Pinpoint the cell where the given text exists, returning its [X, Y] midpoint coordinate. 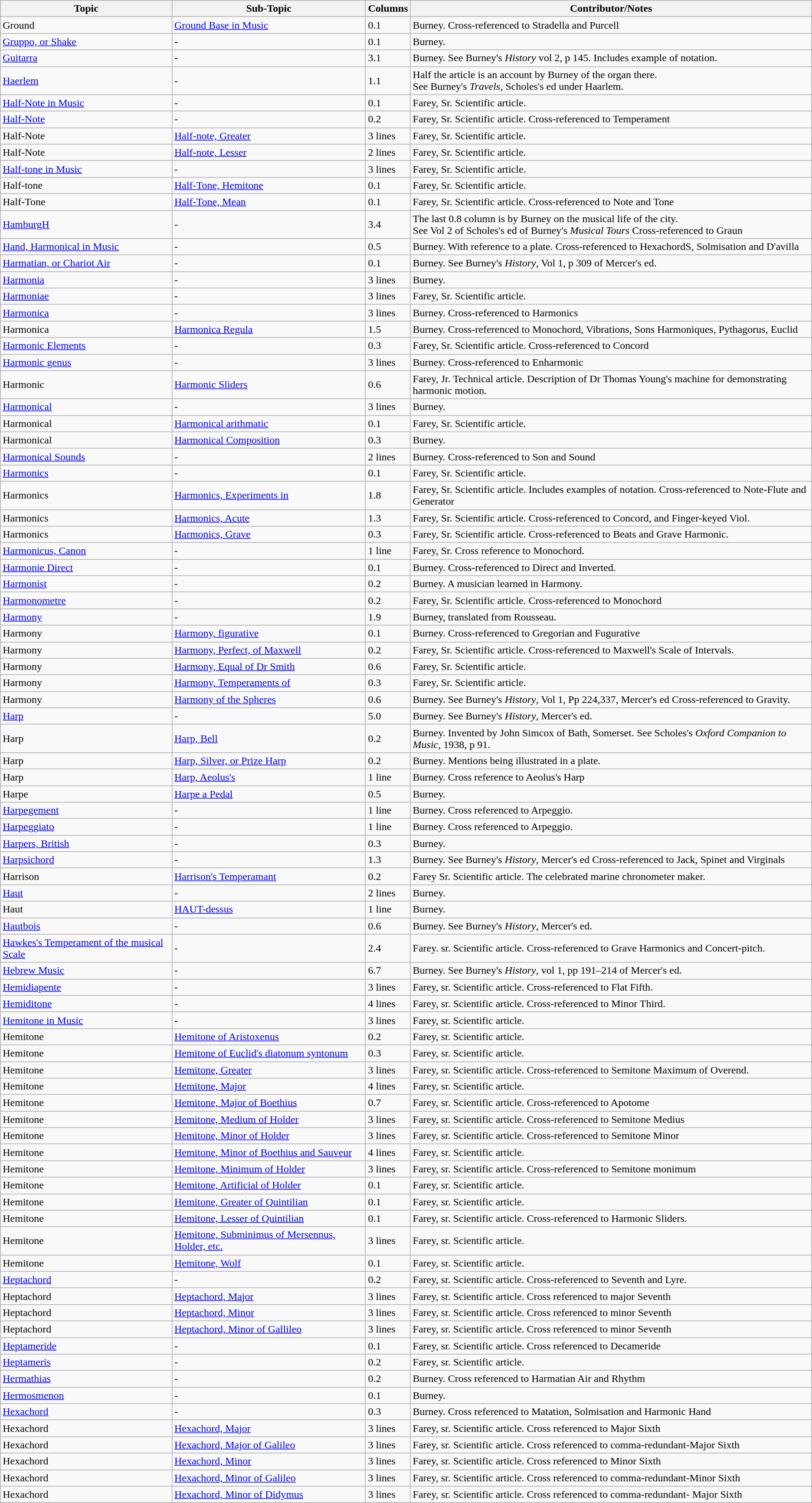
Hawkes's Temperament of the musical Scale [86, 948]
Burney. Mentions being illustrated in a plate. [611, 761]
Half-Note in Music [86, 103]
Hemitone, Major [269, 1086]
1.1 [388, 81]
Harmony, Perfect, of Maxwell [269, 650]
Burney. See Burney's History, Vol 1, Pp 224,337, Mercer's ed Cross-referenced to Gravity. [611, 699]
Farey, sr. Scientific article. Cross referenced to major Seventh [611, 1296]
Haerlem [86, 81]
Sub-Topic [269, 9]
Harpegement [86, 811]
Half-Tone, Mean [269, 202]
Harmonia [86, 280]
Half-Tone, Hemitone [269, 185]
Farey, sr. Scientific article. Cross-referenced to Semitone Maximum of Overend. [611, 1070]
Hemitone, Artificial of Holder [269, 1185]
1.5 [388, 329]
Half the article is an account by Burney of the organ there.See Burney's Travels, Scholes's ed under Haarlem. [611, 81]
Harmonic Elements [86, 346]
Hexachord, Minor [269, 1461]
Burney. Cross-referenced to Stradella and Purcell [611, 25]
Harmony of the Spheres [269, 699]
Hexachord, Minor of Didymus [269, 1494]
Burney, translated from Rousseau. [611, 617]
Hemitone of Aristoxenus [269, 1037]
Farey, sr. Scientific article. Cross-referenced to Apotome [611, 1103]
Half-note, Greater [269, 136]
Farey, sr. Scientific article. Cross referenced to Minor Sixth [611, 1461]
Hemitone, Minimum of Holder [269, 1169]
Hemitone, Greater of Quintilian [269, 1202]
HamburgH [86, 224]
Harmonical Composition [269, 440]
3.4 [388, 224]
Harmonist [86, 584]
Burney. Cross-referenced to Enharmonic [611, 362]
Harp, Bell [269, 738]
Heptachord, Major [269, 1296]
Burney. A musician learned in Harmony. [611, 584]
Harmonometre [86, 601]
Columns [388, 9]
Farey, Sr. Scientific article. Cross-referenced to Note and Tone [611, 202]
Harmonic Sliders [269, 384]
Burney. Invented by John Simcox of Bath, Somerset. See Scholes's Oxford Companion to Music, 1938, p 91. [611, 738]
Farey. sr. Scientific article. Cross-referenced to Grave Harmonics and Concert-pitch. [611, 948]
Farey, Sr. Scientific article. Cross-referenced to Concord, and Finger-keyed Viol. [611, 518]
Farey, Sr. Cross reference to Monochord. [611, 551]
Topic [86, 9]
Harmonic genus [86, 362]
6.7 [388, 971]
2.4 [388, 948]
Burney. See Burney's History vol 2, p 145. Includes example of notation. [611, 58]
Farey, sr. Scientific article. Cross-referenced to Semitone monimum [611, 1169]
Farey, Sr. Scientific article. Cross-referenced to Monochord [611, 601]
Hemitone in Music [86, 1020]
Burney. Cross reference to Aeolus's Harp [611, 777]
Harmony, Temperaments of [269, 683]
Hemidiapente [86, 987]
Harmoniae [86, 296]
Ground [86, 25]
1.8 [388, 496]
Burney. See Burney's History, vol 1, pp 191–214 of Mercer's ed. [611, 971]
Hemitone of Euclid's diatonum syntonum [269, 1053]
Harmonicus, Canon [86, 551]
Heptameride [86, 1345]
Hemitone, Lesser of Quintilian [269, 1218]
Harmonic [86, 384]
Farey, sr. Scientific article. Cross-referenced to Semitone Minor [611, 1136]
Farey Sr. Scientific article. The celebrated marine chronometer maker. [611, 876]
Farey, Sr. Scientific article. Cross-referenced to Temperament [611, 119]
The last 0.8 column is by Burney on the musical life of the city.See Vol 2 of Scholes's ed of Burney's Musical Tours Cross-referenced to Graun [611, 224]
Farey, Sr. Scientific article. Cross-referenced to Beats and Grave Harmonic. [611, 535]
Hemitone, Medium of Holder [269, 1119]
Half-tone in Music [86, 169]
Hermathias [86, 1379]
Hemitone, Wolf [269, 1263]
Ground Base in Music [269, 25]
Heptameris [86, 1362]
Harmatian, or Chariot Air [86, 263]
Farey, sr. Scientific article. Cross referenced to Decameride [611, 1345]
Farey, sr. Scientific article. Cross referenced to comma-redundant-Minor Sixth [611, 1478]
Heptachord, Minor of Gallileo [269, 1329]
Farey, sr. Scientific article. Cross-referenced to Harmonic Sliders. [611, 1218]
Harmonics, Acute [269, 518]
Harmony, Equal of Dr Smith [269, 666]
Hexachord, Major [269, 1428]
Farey, sr. Scientific article. Cross-referenced to Seventh and Lyre. [611, 1280]
Burney. See Burney's History, Mercer's ed Cross-referenced to Jack, Spinet and Virginals [611, 860]
Guitarra [86, 58]
0.7 [388, 1103]
Farey, sr. Scientific article. Cross referenced to comma-redundant- Major Sixth [611, 1494]
Farey, Jr. Technical article. Description of Dr Thomas Young's machine for demonstrating harmonic motion. [611, 384]
Burney. Cross-referenced to Harmonics [611, 313]
Hemitone, Minor of Holder [269, 1136]
Hemitone, Minor of Boethius and Sauveur [269, 1152]
Harp, Aeolus's [269, 777]
Farey, sr. Scientific article. Cross-referenced to Semitone Medius [611, 1119]
Burney. Cross referenced to Harmatian Air and Rhythm [611, 1379]
3.1 [388, 58]
Half-Tone [86, 202]
Hemiditone [86, 1004]
1.9 [388, 617]
Harrison's Temperamant [269, 876]
Hebrew Music [86, 971]
HAUT-dessus [269, 909]
Burney. Cross-referenced to Direct and Inverted. [611, 568]
Harmonica Regula [269, 329]
Hexachord, Major of Galileo [269, 1445]
Gruppo, or Shake [86, 42]
Harp, Silver, or Prize Harp [269, 761]
Hemitone, Greater [269, 1070]
Hemitone, Subminimus of Mersennus, Holder, etc. [269, 1241]
Harmonics, Grave [269, 535]
Burney. Cross-referenced to Monochord, Vibrations, Sons Harmoniques, Pythagorus, Euclid [611, 329]
Harpe [86, 794]
Hand, Harmonical in Music [86, 247]
Burney. Cross-referenced to Gregorian and Fugurative [611, 633]
Harmonics, Experiments in [269, 496]
Harmonical arithmatic [269, 423]
Heptachord, Minor [269, 1313]
Hemitone, Major of Boethius [269, 1103]
Farey, sr. Scientific article. Cross referenced to Major Sixth [611, 1428]
Harpsichord [86, 860]
Burney. Cross referenced to Matation, Solmisation and Harmonic Hand [611, 1412]
Harpeggiato [86, 827]
Contributor/Notes [611, 9]
Half-note, Lesser [269, 152]
5.0 [388, 716]
Farey, Sr. Scientific article. Includes examples of notation. Cross-referenced to Note-Flute and Generator [611, 496]
Farey, sr. Scientific article. Cross-referenced to Minor Third. [611, 1004]
Farey, Sr. Scientific article. Cross-referenced to Concord [611, 346]
Harrison [86, 876]
Farey, sr. Scientific article. Cross-referenced to Flat Fifth. [611, 987]
Burney. Cross-referenced to Son and Sound [611, 456]
Burney. See Burney's History, Vol 1, p 309 of Mercer's ed. [611, 263]
Harmony, figurative [269, 633]
Burney. With reference to a plate. Cross-referenced to HexachordS, Solmisation and D'avilla [611, 247]
Half-tone [86, 185]
Harpe a Pedal [269, 794]
Harmonical Sounds [86, 456]
Farey, Sr. Scientific article. Cross-referenced to Maxwell's Scale of Intervals. [611, 650]
Farey, sr. Scientific article. Cross referenced to comma-redundant-Major Sixth [611, 1445]
Hautbois [86, 926]
Harpers, British [86, 843]
Hexachord, Minor of Galileo [269, 1478]
Hermosmenon [86, 1395]
Harmonie Direct [86, 568]
